Detect which cell encompasses the target text, then output its [X, Y] center coordinate. 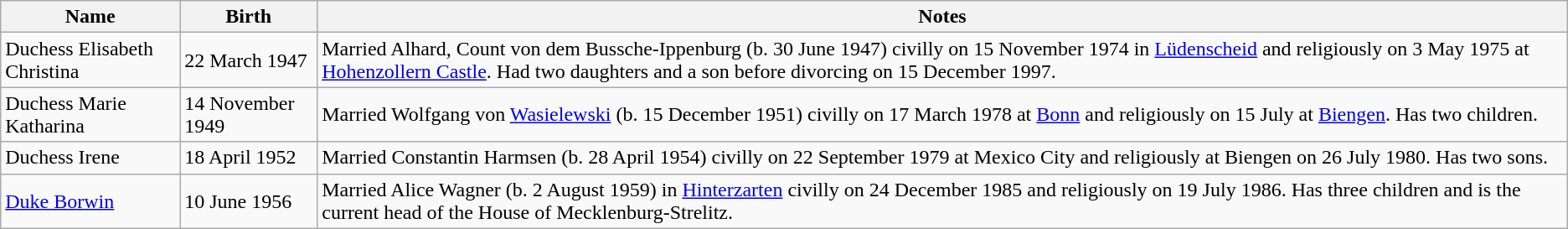
Duchess Elisabeth Christina [90, 60]
18 April 1952 [249, 158]
Notes [943, 17]
14 November 1949 [249, 114]
22 March 1947 [249, 60]
Married Wolfgang von Wasielewski (b. 15 December 1951) civilly on 17 March 1978 at Bonn and religiously on 15 July at Biengen. Has two children. [943, 114]
Duchess Marie Katharina [90, 114]
Duke Borwin [90, 201]
10 June 1956 [249, 201]
Birth [249, 17]
Duchess Irene [90, 158]
Name [90, 17]
Married Constantin Harmsen (b. 28 April 1954) civilly on 22 September 1979 at Mexico City and religiously at Biengen on 26 July 1980. Has two sons. [943, 158]
